Provide the (x, y) coordinate of the cell's center where the given text is located.  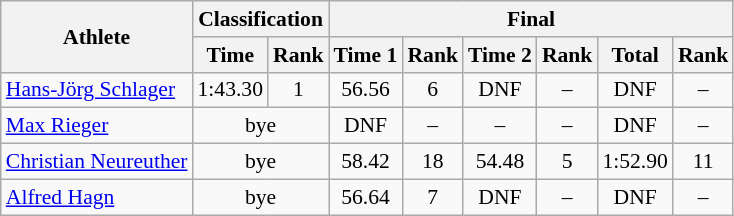
Alfred Hagn (97, 197)
54.48 (500, 162)
Time 1 (366, 55)
1 (298, 90)
Time 2 (500, 55)
56.56 (366, 90)
1:52.90 (634, 162)
18 (432, 162)
Final (532, 19)
Hans-Jörg Schlager (97, 90)
Max Rieger (97, 126)
56.64 (366, 197)
Total (634, 55)
1:43.30 (230, 90)
7 (432, 197)
6 (432, 90)
Classification (261, 19)
11 (704, 162)
58.42 (366, 162)
Christian Neureuther (97, 162)
Time (230, 55)
5 (568, 162)
Athlete (97, 36)
